From the cell containing the given text, extract its center point as [X, Y] coordinate. 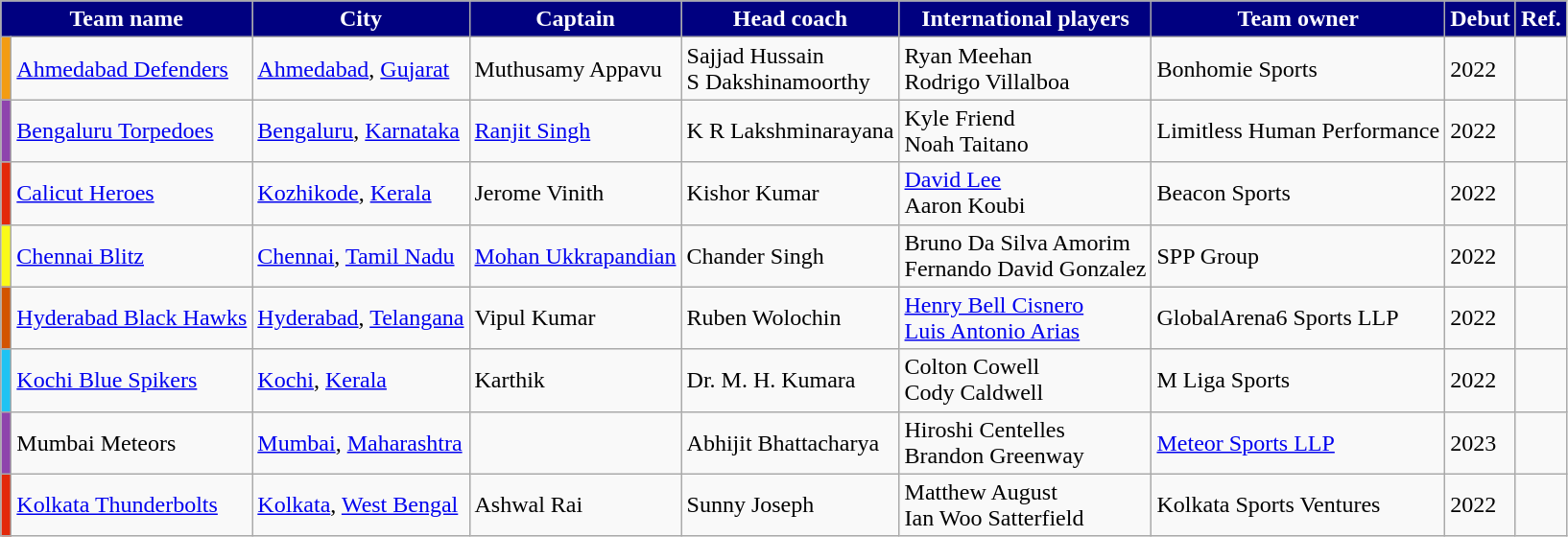
Ranjit Singh [576, 130]
2023 [1481, 443]
Chander Singh [791, 255]
Head coach [791, 19]
Bonhomie Sports [1298, 69]
Hiroshi Centelles Brandon Greenway [1025, 443]
Muthusamy Appavu [576, 69]
Hyderabad Black Hawks [132, 318]
Chennai, Tamil Nadu [361, 255]
Kolkata Sports Ventures [1298, 504]
SPP Group [1298, 255]
Ruben Wolochin [791, 318]
Dr. M. H. Kumara [791, 380]
Kolkata Thunderbolts [132, 504]
Mumbai Meteors [132, 443]
Limitless Human Performance [1298, 130]
International players [1025, 19]
K R Lakshminarayana [791, 130]
Hyderabad, Telangana [361, 318]
Team name [127, 19]
Ref. [1541, 19]
Ryan Meehan Rodrigo Villalboa [1025, 69]
Team owner [1298, 19]
Kyle Friend Noah Taitano [1025, 130]
Chennai Blitz [132, 255]
Jerome Vinith [576, 194]
Bruno Da Silva Amorim Fernando David Gonzalez [1025, 255]
Colton Cowell Cody Caldwell [1025, 380]
GlobalArena6 Sports LLP [1298, 318]
Beacon Sports [1298, 194]
Ahmedabad, Gujarat [361, 69]
Sajjad Hussain S Dakshinamoorthy [791, 69]
M Liga Sports [1298, 380]
Ahmedabad Defenders [132, 69]
Calicut Heroes [132, 194]
Vipul Kumar [576, 318]
Kishor Kumar [791, 194]
Kozhikode, Kerala [361, 194]
Mohan Ukkrapandian [576, 255]
Captain [576, 19]
Bengaluru Torpedoes [132, 130]
Bengaluru, Karnataka [361, 130]
Kolkata, West Bengal [361, 504]
Meteor Sports LLP [1298, 443]
City [361, 19]
Abhijit Bhattacharya [791, 443]
Kochi, Kerala [361, 380]
Kochi Blue Spikers [132, 380]
Ashwal Rai [576, 504]
David Lee Aaron Koubi [1025, 194]
Karthik [576, 380]
Matthew August Ian Woo Satterfield [1025, 504]
Henry Bell Cisnero Luis Antonio Arias [1025, 318]
Mumbai, Maharashtra [361, 443]
Sunny Joseph [791, 504]
Debut [1481, 19]
